Extract the (X, Y) coordinate from the center of the cell holding the provided text.  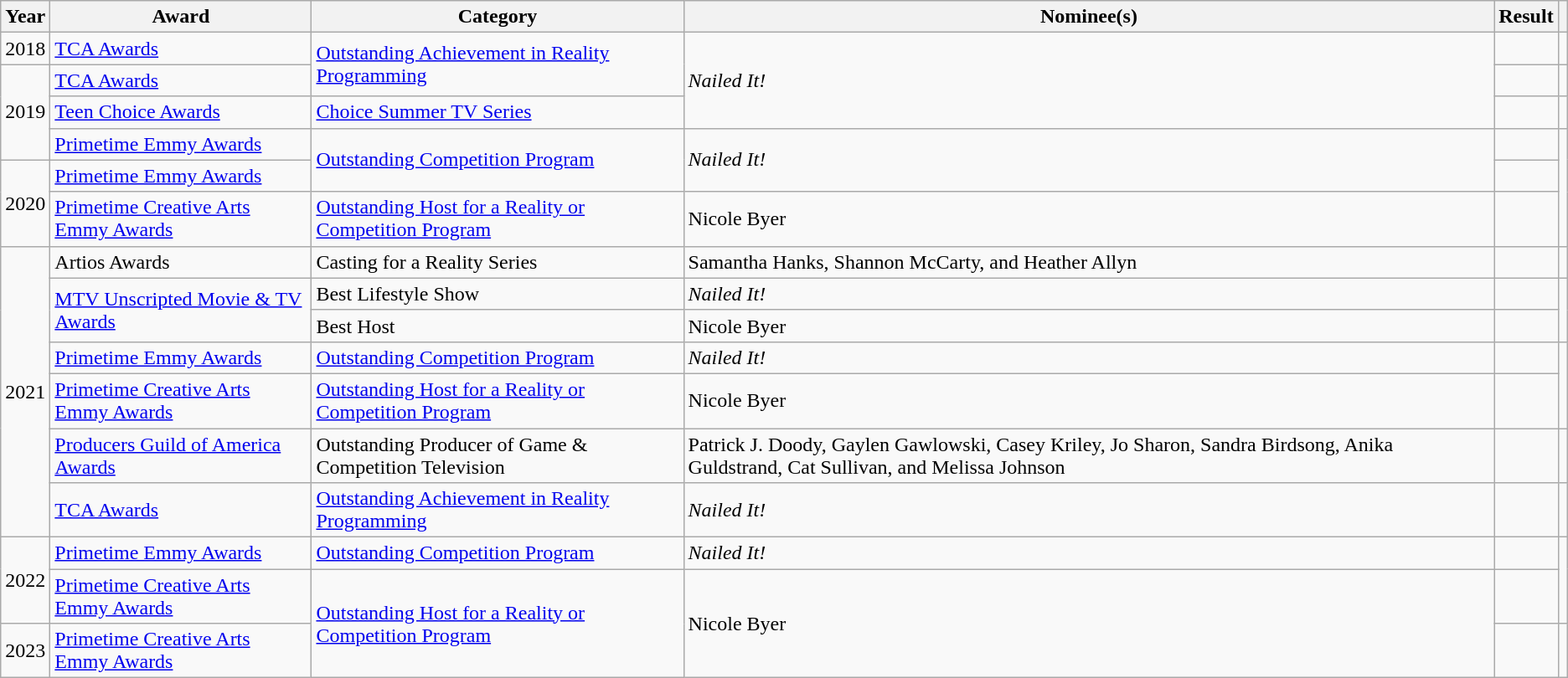
2020 (25, 203)
Result (1526, 17)
Teen Choice Awards (181, 112)
Artios Awards (181, 262)
2021 (25, 392)
Choice Summer TV Series (498, 112)
Samantha Hanks, Shannon McCarty, and Heather Allyn (1089, 262)
Casting for a Reality Series (498, 262)
Nominee(s) (1089, 17)
2018 (25, 49)
Best Lifestyle Show (498, 294)
MTV Unscripted Movie & TV Awards (181, 310)
Producers Guild of America Awards (181, 455)
Outstanding Producer of Game & Competition Television (498, 455)
2022 (25, 581)
2019 (25, 112)
2023 (25, 651)
Year (25, 17)
Category (498, 17)
Award (181, 17)
Best Host (498, 326)
Patrick J. Doody, Gaylen Gawlowski, Casey Kriley, Jo Sharon, Sandra Birdsong, Anika Guldstrand, Cat Sullivan, and Melissa Johnson (1089, 455)
